Find where the given text appears and provide that cell's center as [X, Y] coordinate. 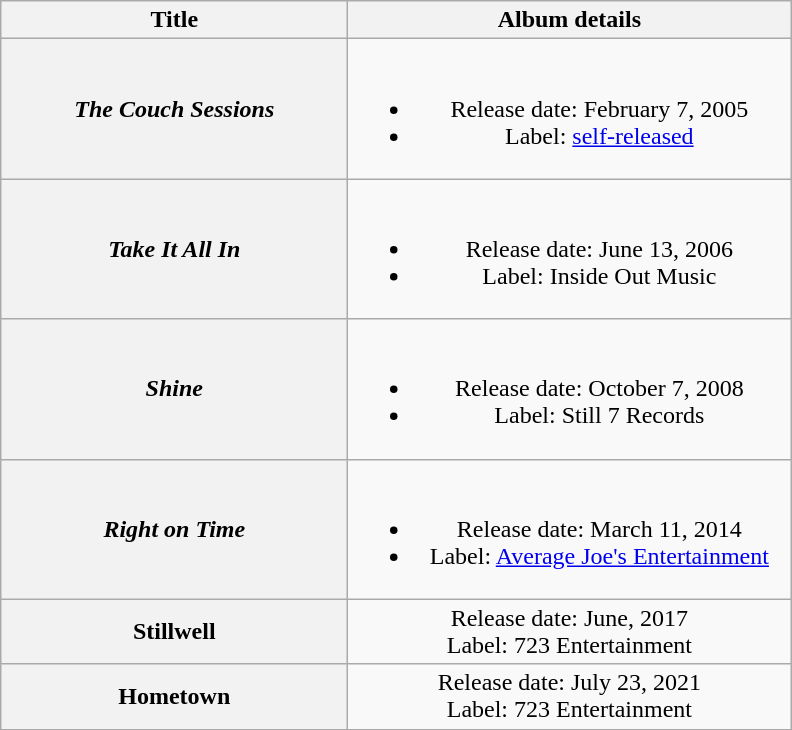
Take It All In [174, 249]
Shine [174, 389]
Album details [570, 20]
Release date: June, 2017Label: 723 Entertainment [570, 632]
Release date: February 7, 2005Label: self-released [570, 109]
Stillwell [174, 632]
Release date: June 13, 2006Label: Inside Out Music [570, 249]
Hometown [174, 696]
Right on Time [174, 529]
Release date: October 7, 2008Label: Still 7 Records [570, 389]
Title [174, 20]
Release date: July 23, 2021Label: 723 Entertainment [570, 696]
Release date: March 11, 2014Label: Average Joe's Entertainment [570, 529]
The Couch Sessions [174, 109]
